Provide the [X, Y] coordinate of the cell's center where the given text is located.  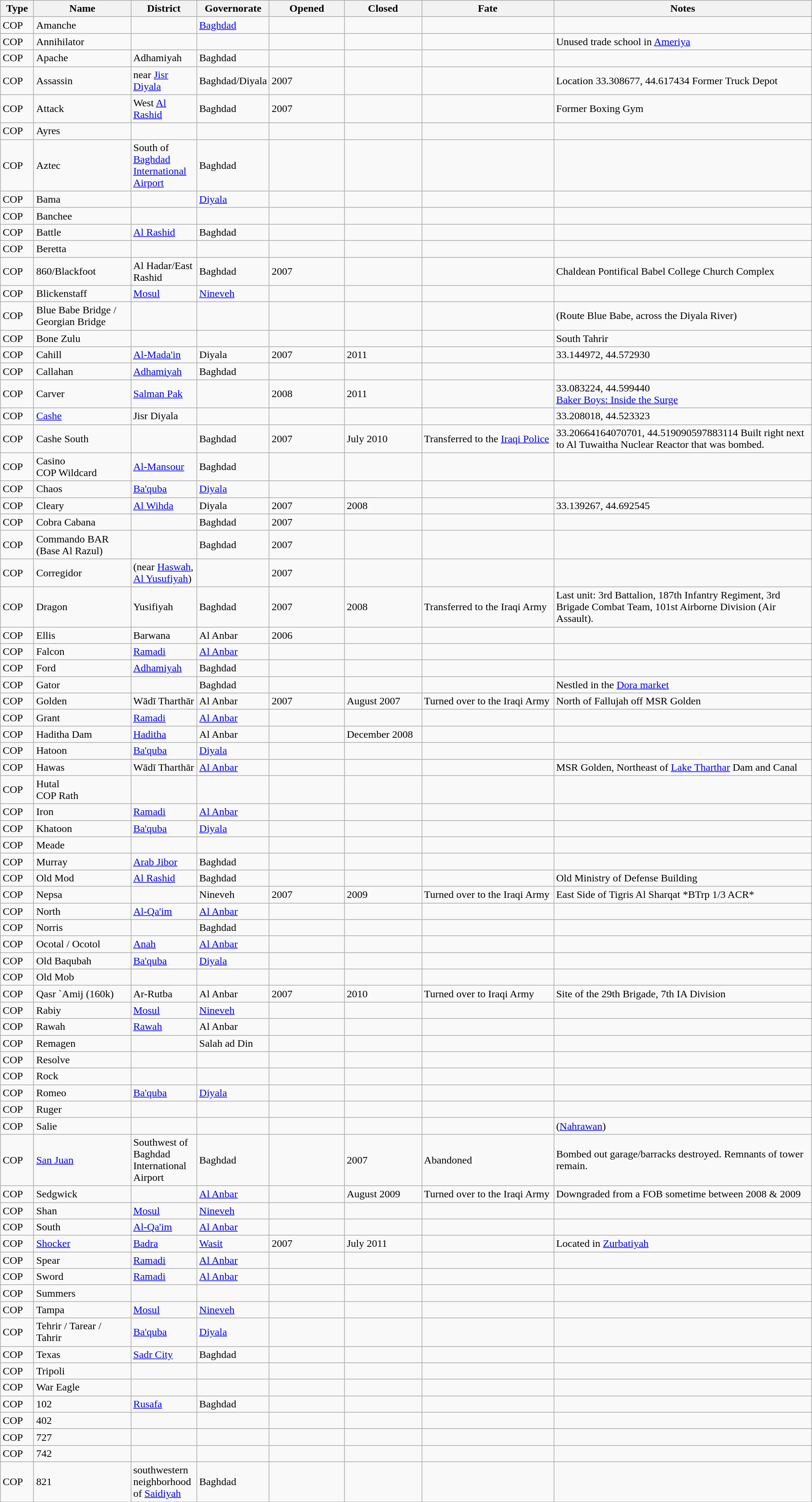
33.083224, 44.599440Baker Boys: Inside the Surge [683, 394]
Chaos [82, 489]
Bone Zulu [82, 339]
Unused trade school in Ameriya [683, 42]
Chaldean Pontifical Babel College Church Complex [683, 271]
Nepsa [82, 894]
War Eagle [82, 1387]
Sadr City [164, 1354]
402 [82, 1420]
Corregidor [82, 573]
Old Baqubah [82, 961]
2006 [307, 635]
Baghdad/Diyala [233, 81]
Texas [82, 1354]
Cobra Cabana [82, 522]
Old Mob [82, 977]
Haditha Dam [82, 734]
Abandoned [488, 1160]
Cleary [82, 506]
821 [82, 1482]
Blue Babe Bridge / Georgian Bridge [82, 316]
Opened [307, 9]
Remagen [82, 1043]
Rabiy [82, 1010]
Romeo [82, 1093]
Closed [383, 9]
North [82, 911]
Arab Jibor [164, 861]
South of Baghdad International Airport [164, 165]
Cahill [82, 355]
Apache [82, 58]
Annihilator [82, 42]
Callahan [82, 371]
August 2007 [383, 701]
Beretta [82, 249]
Anah [164, 944]
Cashe South [82, 438]
District [164, 9]
Aztec [82, 165]
Tehrir / Tarear / Tahrir [82, 1332]
South [82, 1227]
Tampa [82, 1310]
(Nahrawan) [683, 1126]
Battle [82, 232]
Bama [82, 199]
727 [82, 1437]
Khatoon [82, 828]
southwestern neighborhood of Saidiyah [164, 1482]
CasinoCOP Wildcard [82, 467]
Grant [82, 718]
San Juan [82, 1160]
33.139267, 44.692545 [683, 506]
Type [17, 9]
Transferred to the Iraqi Police [488, 438]
Falcon [82, 652]
Golden [82, 701]
Salie [82, 1126]
Qasr `Amij (160k) [82, 994]
Resolve [82, 1060]
Nestled in the Dora market [683, 685]
Ford [82, 668]
Sword [82, 1277]
Jisr Diyala [164, 416]
Yusifiyah [164, 607]
Dragon [82, 607]
East Side of Tigris Al Sharqat *BTrp 1/3 ACR* [683, 894]
Shan [82, 1210]
Tripoli [82, 1371]
Commando BAR (Base Al Razul) [82, 544]
July 2011 [383, 1244]
Rock [82, 1076]
Banchee [82, 216]
Old Mod [82, 878]
Gator [82, 685]
Barwana [164, 635]
Wasit [233, 1244]
Carver [82, 394]
Al-Mada'in [164, 355]
Murray [82, 861]
Al-Mansour [164, 467]
Bombed out garage/barracks destroyed. Remnants of tower remain. [683, 1160]
Spear [82, 1260]
Sedgwick [82, 1194]
Al Wihda [164, 506]
Fate [488, 9]
Location 33.308677, 44.617434 Former Truck Depot [683, 81]
33.208018, 44.523323 [683, 416]
Shocker [82, 1244]
Notes [683, 9]
102 [82, 1404]
Ayres [82, 131]
West Al Rashid [164, 108]
South Tahrir [683, 339]
HutalCOP Rath [82, 790]
Former Boxing Gym [683, 108]
Old Ministry of Defense Building [683, 878]
Ar-Rutba [164, 994]
Rusafa [164, 1404]
July 2010 [383, 438]
Amanche [82, 25]
MSR Golden, Northeast of Lake Tharthar Dam and Canal [683, 767]
Norris [82, 928]
Haditha [164, 734]
Located in Zurbatiyah [683, 1244]
December 2008 [383, 734]
Badra [164, 1244]
Iron [82, 812]
Salman Pak [164, 394]
33.144972, 44.572930 [683, 355]
August 2009 [383, 1194]
Assassin [82, 81]
Al Hadar/East Rashid [164, 271]
Name [82, 9]
Governorate [233, 9]
Hawas [82, 767]
2010 [383, 994]
Cashe [82, 416]
2009 [383, 894]
Turned over to Iraqi Army [488, 994]
Site of the 29th Brigade, 7th IA Division [683, 994]
33.20664164070701, 44.519090597883114 Built right next to Al Tuwaitha Nuclear Reactor that was bombed. [683, 438]
Transferred to the Iraqi Army [488, 607]
Ellis [82, 635]
Blickenstaff [82, 294]
(near Haswah, Al Yusufiyah) [164, 573]
North of Fallujah off MSR Golden [683, 701]
Ocotal / Ocotol [82, 944]
Downgraded from a FOB sometime between 2008 & 2009 [683, 1194]
Southwest of Baghdad International Airport [164, 1160]
Summers [82, 1293]
742 [82, 1453]
Ruger [82, 1109]
(Route Blue Babe, across the Diyala River) [683, 316]
Last unit: 3rd Battalion, 187th Infantry Regiment, 3rd Brigade Combat Team, 101st Airborne Division (Air Assault). [683, 607]
860/Blackfoot [82, 271]
near Jisr Diyala [164, 81]
Salah ad Din [233, 1043]
Meade [82, 845]
Hatoon [82, 751]
Attack [82, 108]
